Locate the cell with the specified text and output its (X, Y) center coordinate. 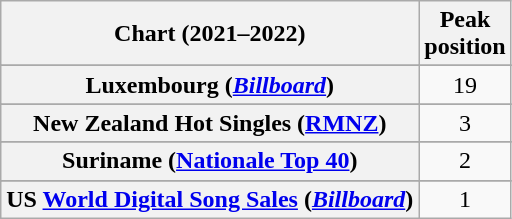
New Zealand Hot Singles (RMNZ) (210, 123)
US World Digital Song Sales (Billboard) (210, 199)
3 (465, 123)
Chart (2021–2022) (210, 34)
Suriname (Nationale Top 40) (210, 161)
Luxembourg (Billboard) (210, 85)
19 (465, 85)
Peakposition (465, 34)
2 (465, 161)
1 (465, 199)
